Pinpoint the cell where the given text exists, returning its (X, Y) midpoint coordinate. 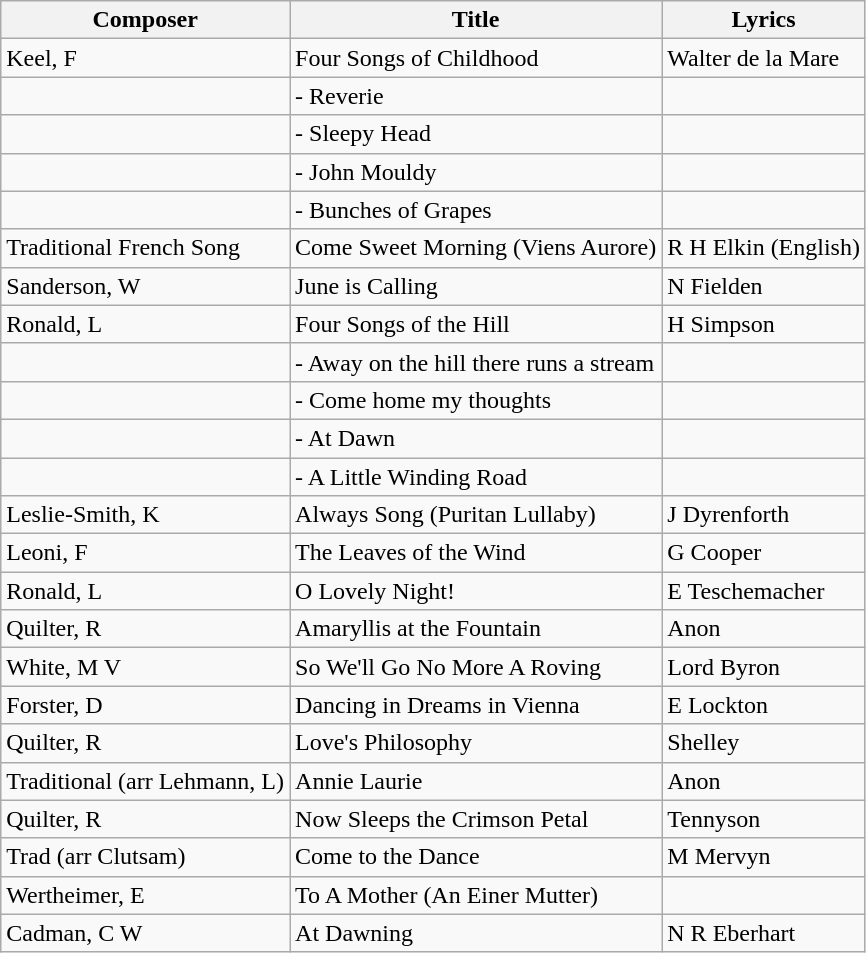
Lord Byron (764, 667)
To A Mother (An Einer Mutter) (476, 895)
Wertheimer, E (146, 895)
At Dawning (476, 933)
White, M V (146, 667)
E Lockton (764, 705)
Traditional (arr Lehmann, L) (146, 781)
Leslie-Smith, K (146, 515)
E Teschemacher (764, 591)
J Dyrenforth (764, 515)
N R Eberhart (764, 933)
Forster, D (146, 705)
Annie Laurie (476, 781)
Four Songs of Childhood (476, 58)
- John Mouldy (476, 172)
M Mervyn (764, 857)
- Sleepy Head (476, 134)
- A Little Winding Road (476, 477)
Shelley (764, 743)
Come to the Dance (476, 857)
Leoni, F (146, 553)
Love's Philosophy (476, 743)
Tennyson (764, 819)
Sanderson, W (146, 286)
Come Sweet Morning (Viens Aurore) (476, 248)
Composer (146, 20)
June is Calling (476, 286)
Now Sleeps the Crimson Petal (476, 819)
Lyrics (764, 20)
Traditional French Song (146, 248)
- Reverie (476, 96)
So We'll Go No More A Roving (476, 667)
- At Dawn (476, 438)
The Leaves of the Wind (476, 553)
N Fielden (764, 286)
Walter de la Mare (764, 58)
O Lovely Night! (476, 591)
Amaryllis at the Fountain (476, 629)
Four Songs of the Hill (476, 324)
H Simpson (764, 324)
Dancing in Dreams in Vienna (476, 705)
- Away on the hill there runs a stream (476, 362)
Trad (arr Clutsam) (146, 857)
G Cooper (764, 553)
Title (476, 20)
- Come home my thoughts (476, 400)
R H Elkin (English) (764, 248)
Cadman, C W (146, 933)
- Bunches of Grapes (476, 210)
Keel, F (146, 58)
Always Song (Puritan Lullaby) (476, 515)
